Identify which cell holds the provided text, then report its (X, Y) central coordinate. 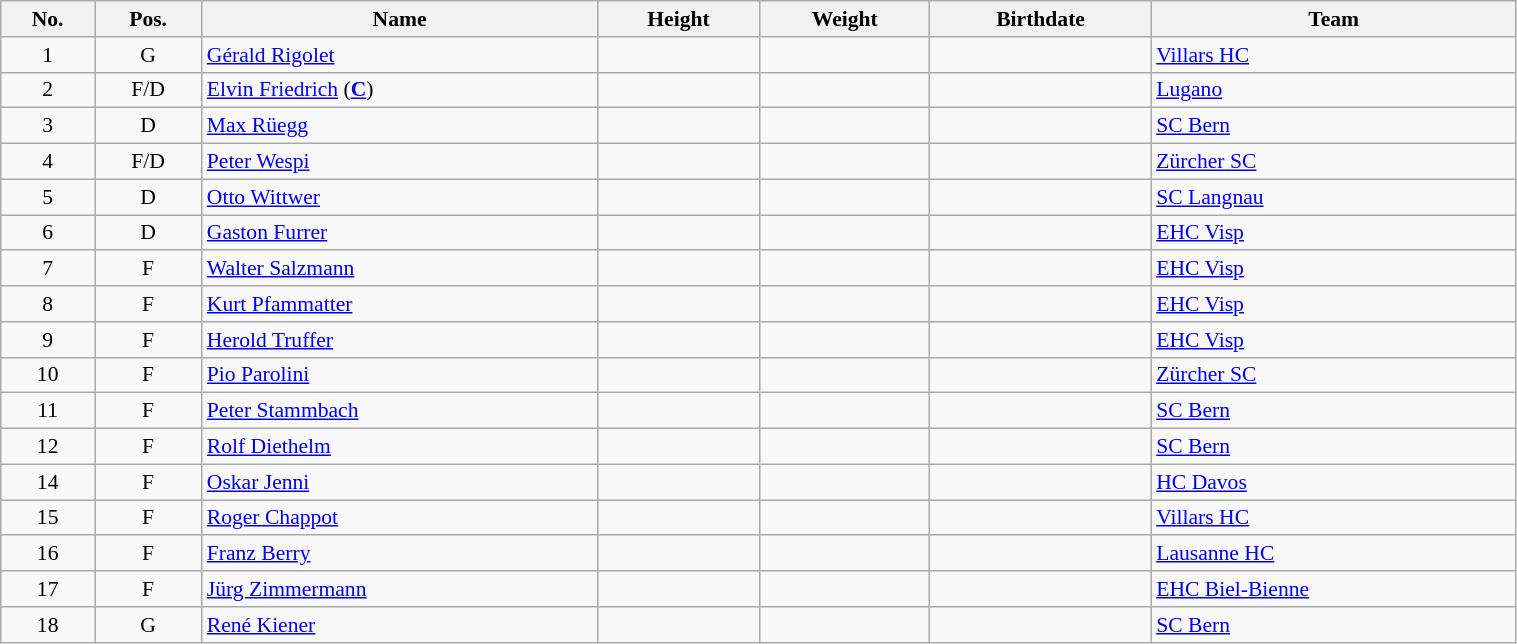
17 (48, 589)
2 (48, 90)
Name (400, 19)
Franz Berry (400, 554)
5 (48, 197)
7 (48, 269)
Team (1334, 19)
Kurt Pfammatter (400, 304)
Weight (845, 19)
No. (48, 19)
12 (48, 447)
Gérald Rigolet (400, 55)
René Kiener (400, 625)
SC Langnau (1334, 197)
Gaston Furrer (400, 233)
Walter Salzmann (400, 269)
10 (48, 375)
Jürg Zimmermann (400, 589)
4 (48, 162)
Lugano (1334, 90)
9 (48, 340)
EHC Biel-Bienne (1334, 589)
8 (48, 304)
1 (48, 55)
Lausanne HC (1334, 554)
Peter Wespi (400, 162)
Max Rüegg (400, 126)
Rolf Diethelm (400, 447)
Height (678, 19)
14 (48, 482)
Birthdate (1040, 19)
15 (48, 518)
Peter Stammbach (400, 411)
16 (48, 554)
18 (48, 625)
3 (48, 126)
11 (48, 411)
Otto Wittwer (400, 197)
Oskar Jenni (400, 482)
HC Davos (1334, 482)
6 (48, 233)
Pos. (148, 19)
Roger Chappot (400, 518)
Pio Parolini (400, 375)
Elvin Friedrich (C) (400, 90)
Herold Truffer (400, 340)
